Return the [X, Y] coordinate for the center point of the cell that contains the specified text.  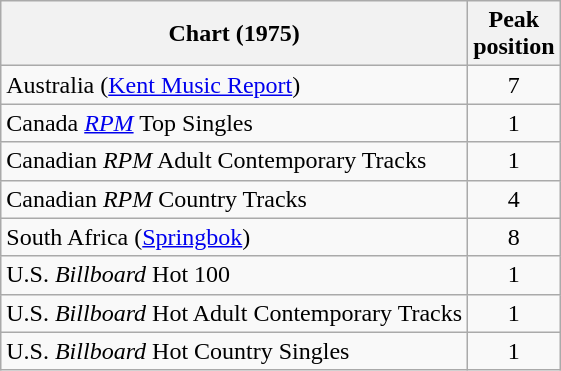
Australia (Kent Music Report) [234, 85]
Canada RPM Top Singles [234, 123]
U.S. Billboard Hot 100 [234, 275]
U.S. Billboard Hot Country Singles [234, 351]
7 [514, 85]
8 [514, 237]
South Africa (Springbok) [234, 237]
Canadian RPM Adult Contemporary Tracks [234, 161]
Chart (1975) [234, 34]
Peakposition [514, 34]
Canadian RPM Country Tracks [234, 199]
4 [514, 199]
U.S. Billboard Hot Adult Contemporary Tracks [234, 313]
